Identify which cell holds the provided text, then report its [x, y] central coordinate. 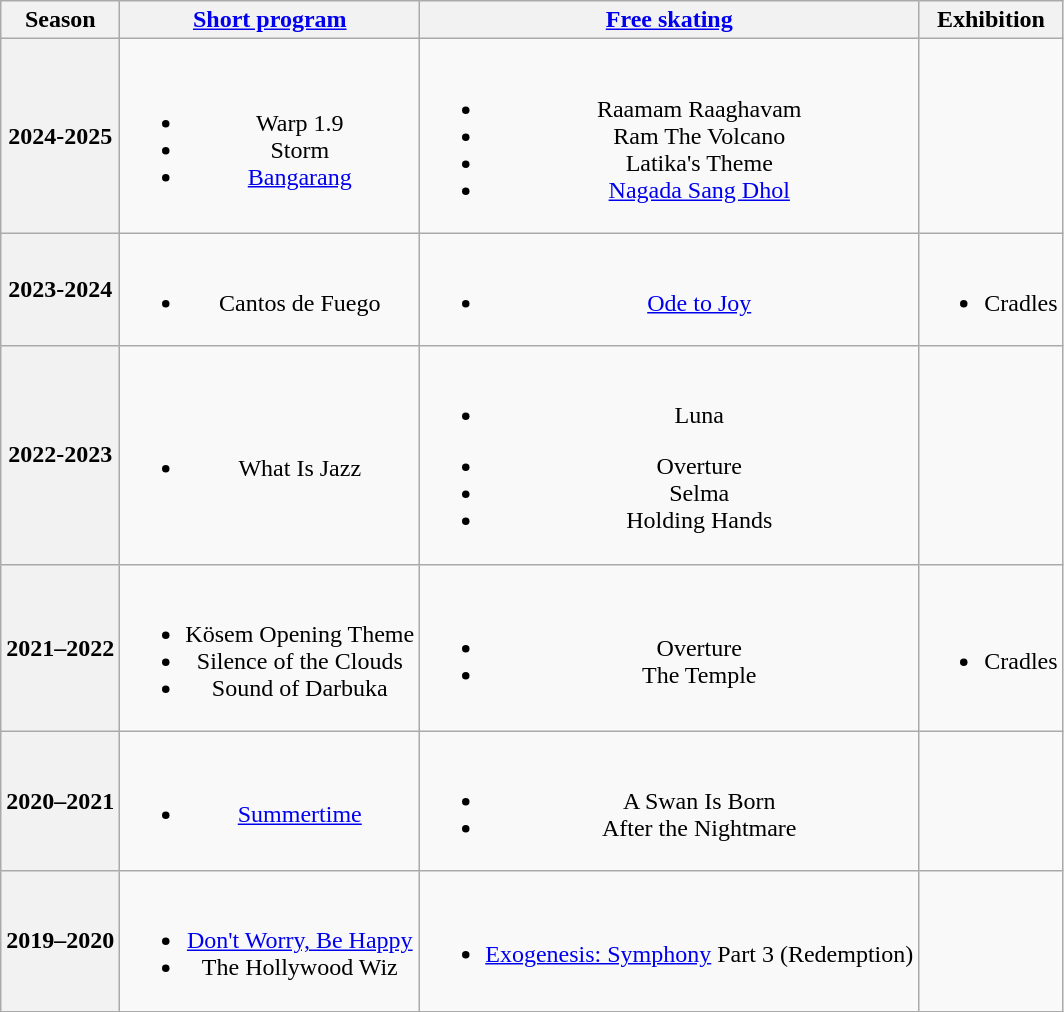
A Swan Is Born After the Nightmare [670, 801]
Free skating [670, 20]
What Is Jazz [270, 455]
2023-2024 [60, 290]
Raamam RaaghavamRam The Volcano Latika's Theme Nagada Sang Dhol [670, 136]
Exhibition [991, 20]
2019–2020 [60, 941]
Luna OvertureSelmaHolding Hands [670, 455]
2022-2023 [60, 455]
Kösem Opening ThemeSilence of the Clouds Sound of Darbuka [270, 648]
Short program [270, 20]
Exogenesis: Symphony Part 3 (Redemption) [670, 941]
OvertureThe Temple [670, 648]
2024-2025 [60, 136]
Warp 1.9Storm Bangarang [270, 136]
Don't Worry, Be HappyThe Hollywood Wiz [270, 941]
2021–2022 [60, 648]
Ode to Joy [670, 290]
Season [60, 20]
Summertime [270, 801]
Cantos de Fuego [270, 290]
2020–2021 [60, 801]
